From the cell containing the given text, extract its center point as (x, y) coordinate. 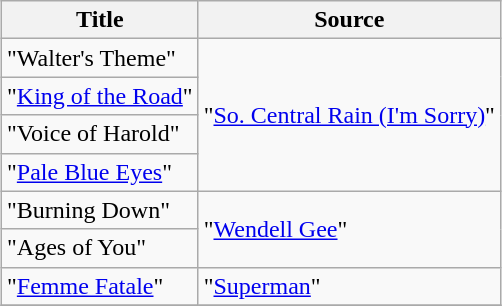
"Pale Blue Eyes" (100, 172)
"Burning Down" (100, 210)
"Ages of You" (100, 248)
"King of the Road" (100, 96)
"So. Central Rain (I'm Sorry)" (349, 115)
"Walter's Theme" (100, 58)
"Wendell Gee" (349, 229)
Source (349, 20)
"Voice of Harold" (100, 134)
"Femme Fatale" (100, 286)
"Superman" (349, 286)
Title (100, 20)
